Return (x, y) of the center of cell containing provided text 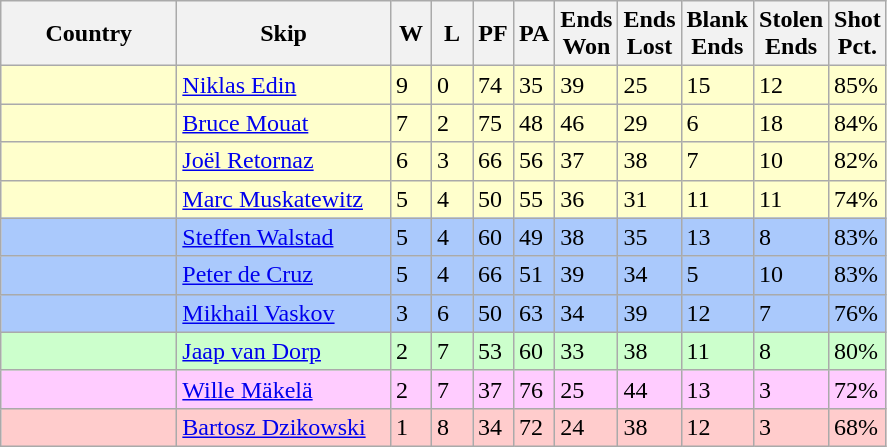
Marc Muskatewitz (284, 199)
Stolen Ends (792, 34)
68% (858, 427)
24 (586, 427)
53 (492, 351)
46 (586, 123)
75 (492, 123)
82% (858, 161)
PA (534, 34)
L (452, 34)
56 (534, 161)
Skip (284, 34)
74% (858, 199)
Shot Pct. (858, 34)
Niklas Edin (284, 85)
48 (534, 123)
Bruce Mouat (284, 123)
Ends Lost (650, 34)
Mikhail Vaskov (284, 313)
44 (650, 389)
Jaap van Dorp (284, 351)
PF (492, 34)
18 (792, 123)
Peter de Cruz (284, 275)
W (410, 34)
85% (858, 85)
Blank Ends (717, 34)
55 (534, 199)
31 (650, 199)
Country (89, 34)
72 (534, 427)
1 (410, 427)
Ends Won (586, 34)
76% (858, 313)
33 (586, 351)
74 (492, 85)
80% (858, 351)
51 (534, 275)
0 (452, 85)
84% (858, 123)
9 (410, 85)
63 (534, 313)
Wille Mäkelä (284, 389)
72% (858, 389)
49 (534, 237)
76 (534, 389)
Bartosz Dzikowski (284, 427)
Steffen Walstad (284, 237)
15 (717, 85)
29 (650, 123)
36 (586, 199)
Joël Retornaz (284, 161)
